For the text-containing cell, return its midpoint in [X, Y] coordinate format. 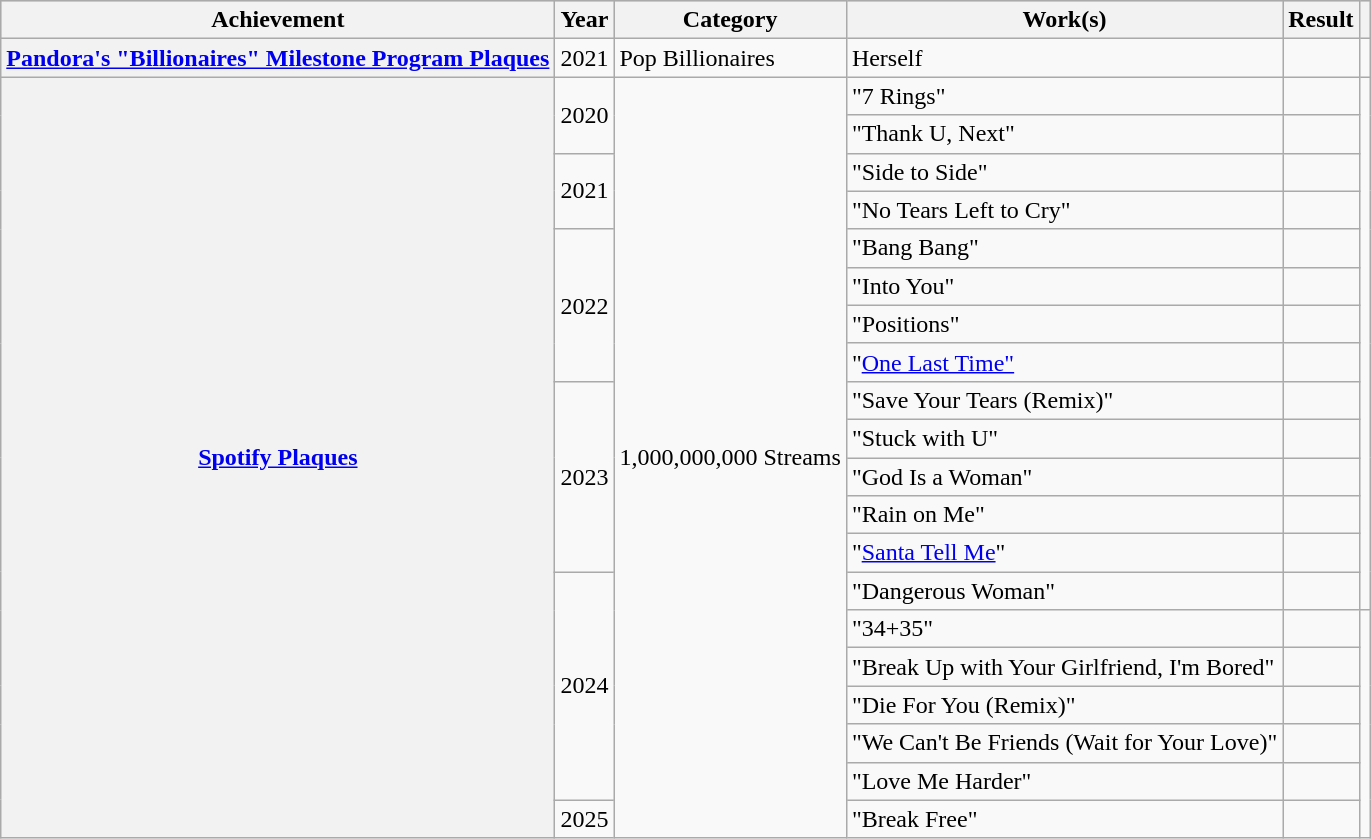
"Thank U, Next" [1064, 134]
2024 [584, 686]
"Bang Bang" [1064, 248]
"Into You" [1064, 286]
Spotify Plaques [278, 458]
"Dangerous Woman" [1064, 591]
"Love Me Harder" [1064, 781]
"Santa Tell Me" [1064, 553]
"Side to Side" [1064, 172]
"Die For You (Remix)" [1064, 705]
Pandora's "Billionaires" Milestone Program Plaques [278, 58]
Work(s) [1064, 20]
Achievement [278, 20]
"34+35" [1064, 629]
"We Can't Be Friends (Wait for Your Love)" [1064, 743]
Result [1321, 20]
"Rain on Me" [1064, 515]
2025 [584, 819]
Year [584, 20]
"Stuck with U" [1064, 438]
1,000,000,000 Streams [730, 458]
2020 [584, 115]
"Break Up with Your Girlfriend, I'm Bored" [1064, 667]
"Positions" [1064, 324]
2022 [584, 305]
2023 [584, 476]
Category [730, 20]
Herself [1064, 58]
"7 Rings" [1064, 96]
"One Last Time" [1064, 362]
"Break Free" [1064, 819]
"Save Your Tears (Remix)" [1064, 400]
"No Tears Left to Cry" [1064, 210]
"God Is a Woman" [1064, 477]
Pop Billionaires [730, 58]
